Return (x, y) of the center of cell containing provided text 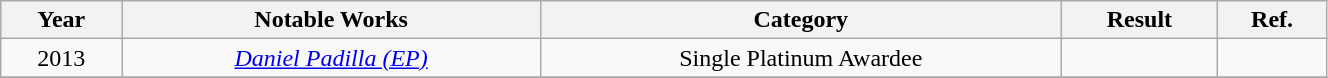
Year (62, 20)
2013 (62, 58)
Result (1140, 20)
Category (800, 20)
Daniel Padilla (EP) (332, 58)
Ref. (1272, 20)
Notable Works (332, 20)
Single Platinum Awardee (800, 58)
